Provide the (x, y) coordinate of the cell's center where the given text is located.  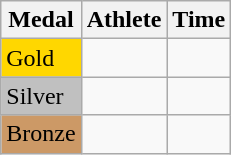
Athlete (124, 20)
Gold (41, 58)
Time (199, 20)
Bronze (41, 134)
Silver (41, 96)
Medal (41, 20)
